Capture the cell that displays the provided text and extract its (X, Y) central coordinate. 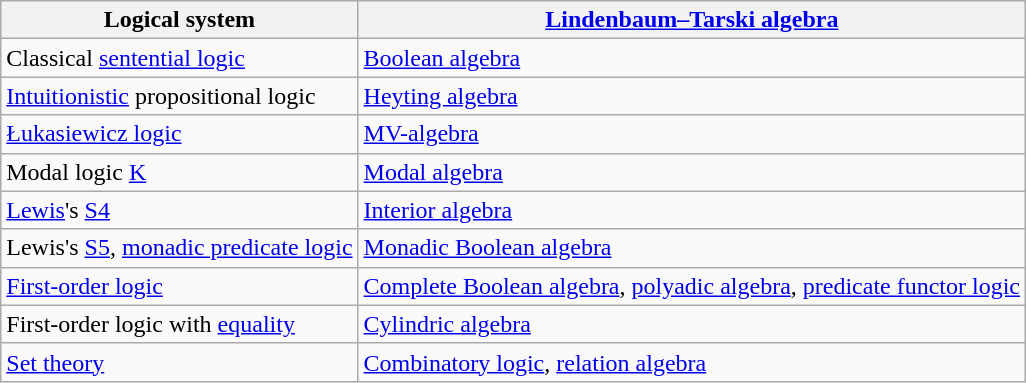
Complete Boolean algebra, polyadic algebra, predicate functor logic (692, 286)
Combinatory logic, relation algebra (692, 362)
First-order logic (180, 286)
Intuitionistic propositional logic (180, 96)
Lindenbaum–Tarski algebra (692, 20)
Classical sentential logic (180, 58)
First-order logic with equality (180, 324)
Modal logic K (180, 172)
Interior algebra (692, 210)
Logical system (180, 20)
MV-algebra (692, 134)
Lewis's S5, monadic predicate logic (180, 248)
Boolean algebra (692, 58)
Cylindric algebra (692, 324)
Modal algebra (692, 172)
Set theory (180, 362)
Monadic Boolean algebra (692, 248)
Heyting algebra (692, 96)
Lewis's S4 (180, 210)
Łukasiewicz logic (180, 134)
